Detect which cell encompasses the target text, then output its (X, Y) center coordinate. 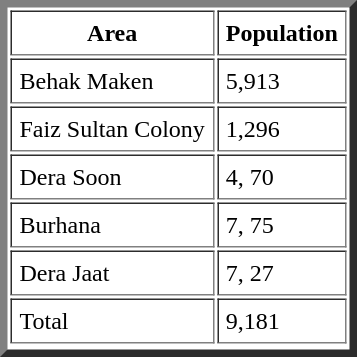
Total (112, 320)
9,181 (282, 320)
7, 75 (282, 224)
4, 70 (282, 176)
Faiz Sultan Colony (112, 128)
1,296 (282, 128)
7, 27 (282, 272)
Behak Maken (112, 80)
Burhana (112, 224)
Population (282, 32)
Dera Soon (112, 176)
5,913 (282, 80)
Area (112, 32)
Dera Jaat (112, 272)
